Pinpoint the cell where the given text exists, returning its (x, y) midpoint coordinate. 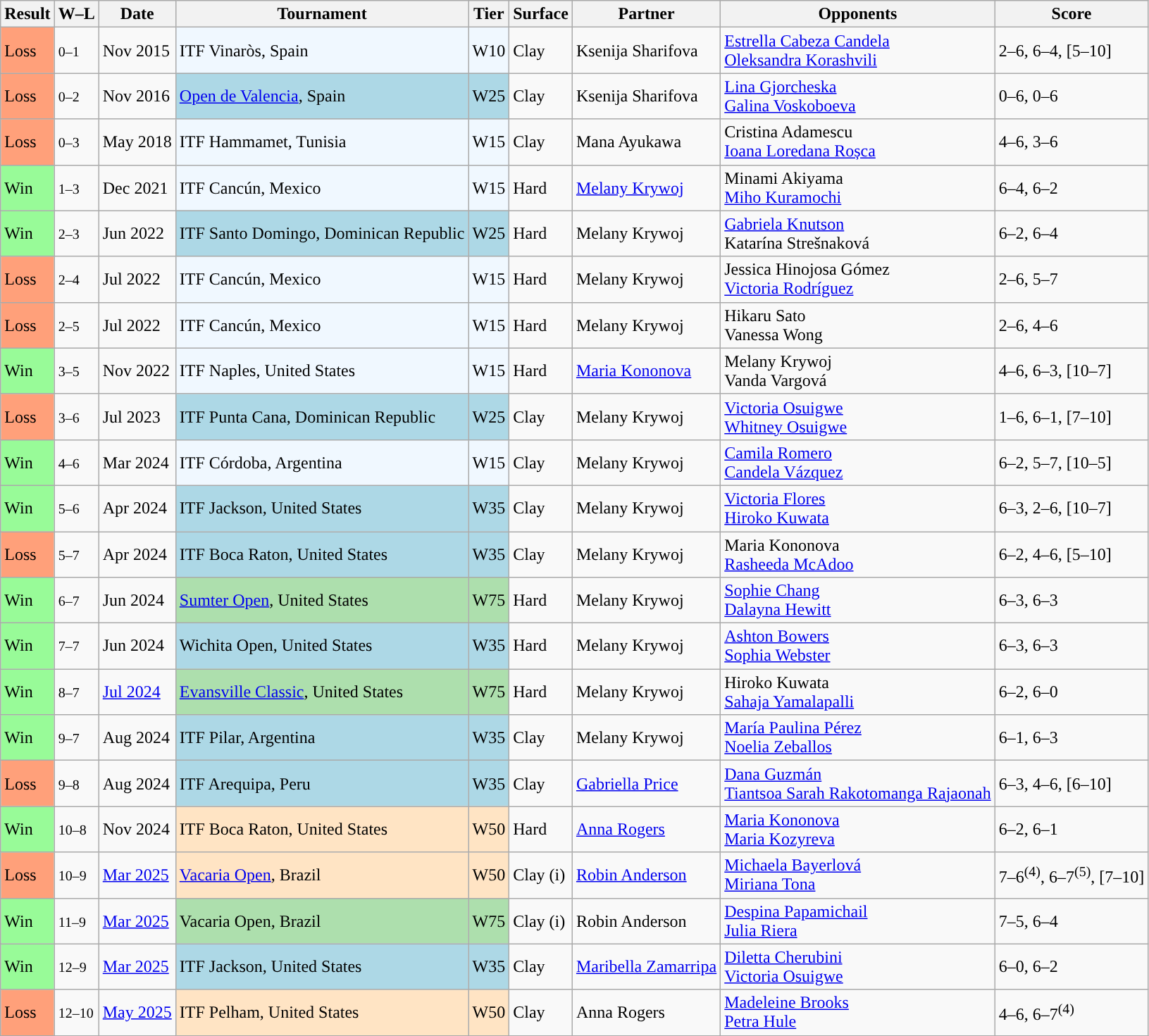
Michaela Bayerlová Miriana Tona (858, 875)
10–9 (76, 875)
Partner (646, 14)
5–7 (76, 554)
Ashton Bowers Sophia Webster (858, 647)
11–9 (76, 921)
ITF Pelham, United States (322, 1013)
3–6 (76, 417)
Date (137, 14)
6–7 (76, 600)
2–3 (76, 234)
6–2, 6–0 (1072, 692)
Score (1072, 14)
Diletta Cherubini Victoria Osuigwe (858, 966)
Jun 2022 (137, 234)
0–1 (76, 51)
Open de Valencia, Spain (322, 96)
Mar 2024 (137, 462)
May 2018 (137, 142)
12–9 (76, 966)
1–3 (76, 187)
6–3, 2–6, [10–7] (1072, 508)
Hiroko Kuwata Sahaja Yamalapalli (858, 692)
Nov 2016 (137, 96)
Nov 2024 (137, 830)
2–6, 6–4, [5–10] (1072, 51)
Sumter Open, United States (322, 600)
6–2, 6–4 (1072, 234)
7–6(4), 6–7(5), [7–10] (1072, 875)
Tournament (322, 14)
ITF Punta Cana, Dominican Republic (322, 417)
Camila Romero Candela Vázquez (858, 462)
0–2 (76, 96)
Maria Kononova Maria Kozyreva (858, 830)
Hikaru Sato Vanessa Wong (858, 325)
6–2, 6–1 (1072, 830)
W10 (489, 51)
Mana Ayukawa (646, 142)
Cristina Adamescu Ioana Loredana Roșca (858, 142)
ITF Hammamet, Tunisia (322, 142)
4–6 (76, 462)
9–8 (76, 783)
8–7 (76, 692)
María Paulina Pérez Noelia Zeballos (858, 738)
Sophie Chang Dalayna Hewitt (858, 600)
Despina Papamichail Julia Riera (858, 921)
6–3, 4–6, [6–10] (1072, 783)
Gabriela Knutson Katarína Strešnaková (858, 234)
7–7 (76, 647)
0–6, 0–6 (1072, 96)
Jul 2023 (137, 417)
12–10 (76, 1013)
ITF Vinaròs, Spain (322, 51)
4–6, 6–7(4) (1072, 1013)
2–6, 5–7 (1072, 279)
Maribella Zamarripa (646, 966)
2–5 (76, 325)
ITF Naples, United States (322, 370)
Victoria Flores Hiroko Kuwata (858, 508)
Victoria Osuigwe Whitney Osuigwe (858, 417)
Estrella Cabeza Candela Oleksandra Korashvili (858, 51)
0–3 (76, 142)
6–1, 6–3 (1072, 738)
Maria Kononova Rasheeda McAdoo (858, 554)
Jessica Hinojosa Gómez Victoria Rodríguez (858, 279)
Nov 2022 (137, 370)
4–6, 3–6 (1072, 142)
Result (27, 14)
9–7 (76, 738)
Wichita Open, United States (322, 647)
Dec 2021 (137, 187)
6–2, 4–6, [5–10] (1072, 554)
ITF Arequipa, Peru (322, 783)
Lina Gjorcheska Galina Voskoboeva (858, 96)
6–2, 5–7, [10–5] (1072, 462)
Melany Krywoj Vanda Vargová (858, 370)
W–L (76, 14)
Jul 2024 (137, 692)
May 2025 (137, 1013)
4–6, 6–3, [10–7] (1072, 370)
ITF Pilar, Argentina (322, 738)
10–8 (76, 830)
Evansville Classic, United States (322, 692)
Minami Akiyama Miho Kuramochi (858, 187)
Madeleine Brooks Petra Hule (858, 1013)
Surface (541, 14)
Tier (489, 14)
2–4 (76, 279)
Gabriella Price (646, 783)
Opponents (858, 14)
7–5, 6–4 (1072, 921)
6–4, 6–2 (1072, 187)
3–5 (76, 370)
ITF Córdoba, Argentina (322, 462)
Nov 2015 (137, 51)
Maria Kononova (646, 370)
6–0, 6–2 (1072, 966)
1–6, 6–1, [7–10] (1072, 417)
2–6, 4–6 (1072, 325)
Dana Guzmán Tiantsoa Sarah Rakotomanga Rajaonah (858, 783)
5–6 (76, 508)
ITF Santo Domingo, Dominican Republic (322, 234)
